Pinpoint the cell where the given text exists, returning its (x, y) midpoint coordinate. 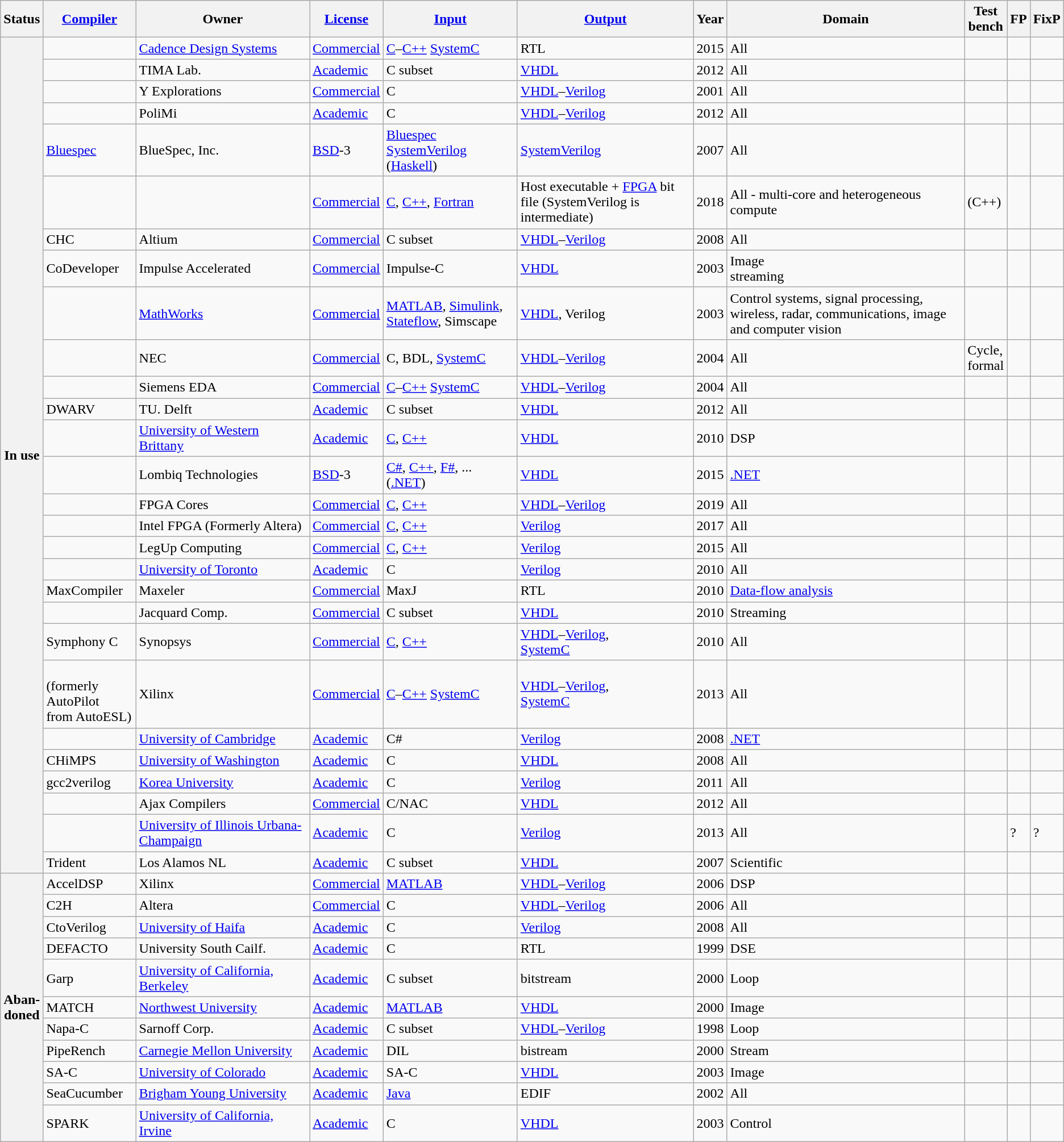
VHDL, Verilog (605, 313)
Northwest University (223, 1007)
Los Alamos NL (223, 862)
C, C++, Fortran (450, 202)
SPARK (90, 1123)
All - multi-core and heterogeneous compute (846, 202)
Lombiq Technologies (223, 475)
(C++) (986, 202)
Symphony C (90, 642)
MaxJ (450, 591)
DIL (450, 1051)
2011 (710, 782)
Jacquard Comp. (223, 612)
2019 (710, 505)
DEFACTO (90, 949)
SystemVerilog (605, 150)
DSE (846, 949)
FPGA Cores (223, 505)
DWARV (90, 409)
Compiler (90, 19)
LegUp Computing (223, 548)
University of Western Brittany (223, 439)
University of California, Berkeley (223, 978)
Input (450, 19)
Testbench (986, 19)
BlueSpec, Inc. (223, 150)
C/NAC (450, 803)
C#, C++, F#, ...(.NET) (450, 475)
Altera (223, 906)
Cadence Design Systems (223, 48)
Streaming (846, 612)
Carnegie Mellon University (223, 1051)
C2H (90, 906)
Bluespec SystemVerilog(Haskell) (450, 150)
gcc2verilog (90, 782)
University of Illinois Urbana-Champaign (223, 833)
University of Colorado (223, 1072)
1999 (710, 949)
Output (605, 19)
University of Cambridge (223, 739)
Napa-C (90, 1029)
Siemens EDA (223, 387)
C, BDL, SystemC (450, 358)
Bluespec (90, 150)
Impulse-C (450, 268)
Scientific (846, 862)
Garp (90, 978)
Altium (223, 239)
PipeRench (90, 1051)
C# (450, 739)
NEC (223, 358)
Sarnoff Corp. (223, 1029)
2001 (710, 91)
University of Washington (223, 760)
CoDeveloper (90, 268)
Trident (90, 862)
SeaCucumber (90, 1094)
2017 (710, 526)
TIMA Lab. (223, 70)
Aban-doned (22, 1008)
Intel FPGA (Formerly Altera) (223, 526)
FixP (1047, 19)
University South Cailf. (223, 949)
Maxeler (223, 591)
EDIF (605, 1094)
TU. Delft (223, 409)
Cycle,formal (986, 358)
1998 (710, 1029)
Imagestreaming (846, 268)
MATLAB, Simulink, Stateflow, Simscape (450, 313)
bitstream (605, 978)
MathWorks (223, 313)
In use (22, 456)
University of Haifa (223, 927)
University of Toronto (223, 569)
(formerly AutoPilotfrom AutoESL) (90, 694)
Control systems, signal processing, wireless, radar, communications, image and computer vision (846, 313)
Y Explorations (223, 91)
bistream (605, 1051)
2002 (710, 1094)
Domain (846, 19)
Brigham Young University (223, 1094)
Status (22, 19)
CHC (90, 239)
License (347, 19)
Data-flow analysis (846, 591)
Owner (223, 19)
Impulse Accelerated (223, 268)
MaxCompiler (90, 591)
Host executable + FPGA bit file (SystemVerilog is intermediate) (605, 202)
University of California, Irvine (223, 1123)
Year (710, 19)
Korea University (223, 782)
Synopsys (223, 642)
CHiMPS (90, 760)
2018 (710, 202)
Stream (846, 1051)
AccelDSP (90, 884)
Java (450, 1094)
Ajax Compilers (223, 803)
FP (1019, 19)
MATCH (90, 1007)
PoliMi (223, 113)
Control (846, 1123)
CtoVerilog (90, 927)
